Output the (X, Y) coordinate of the center of the cell containing the given text.  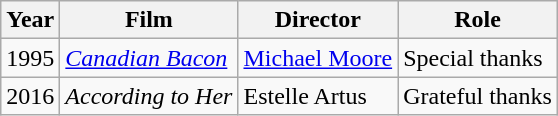
Special thanks (478, 58)
2016 (30, 96)
Estelle Artus (318, 96)
Year (30, 20)
Canadian Bacon (149, 58)
Michael Moore (318, 58)
Role (478, 20)
Director (318, 20)
1995 (30, 58)
Film (149, 20)
According to Her (149, 96)
Grateful thanks (478, 96)
